Determine the (x, y) coordinate at the center of the cell enclosing the given text.  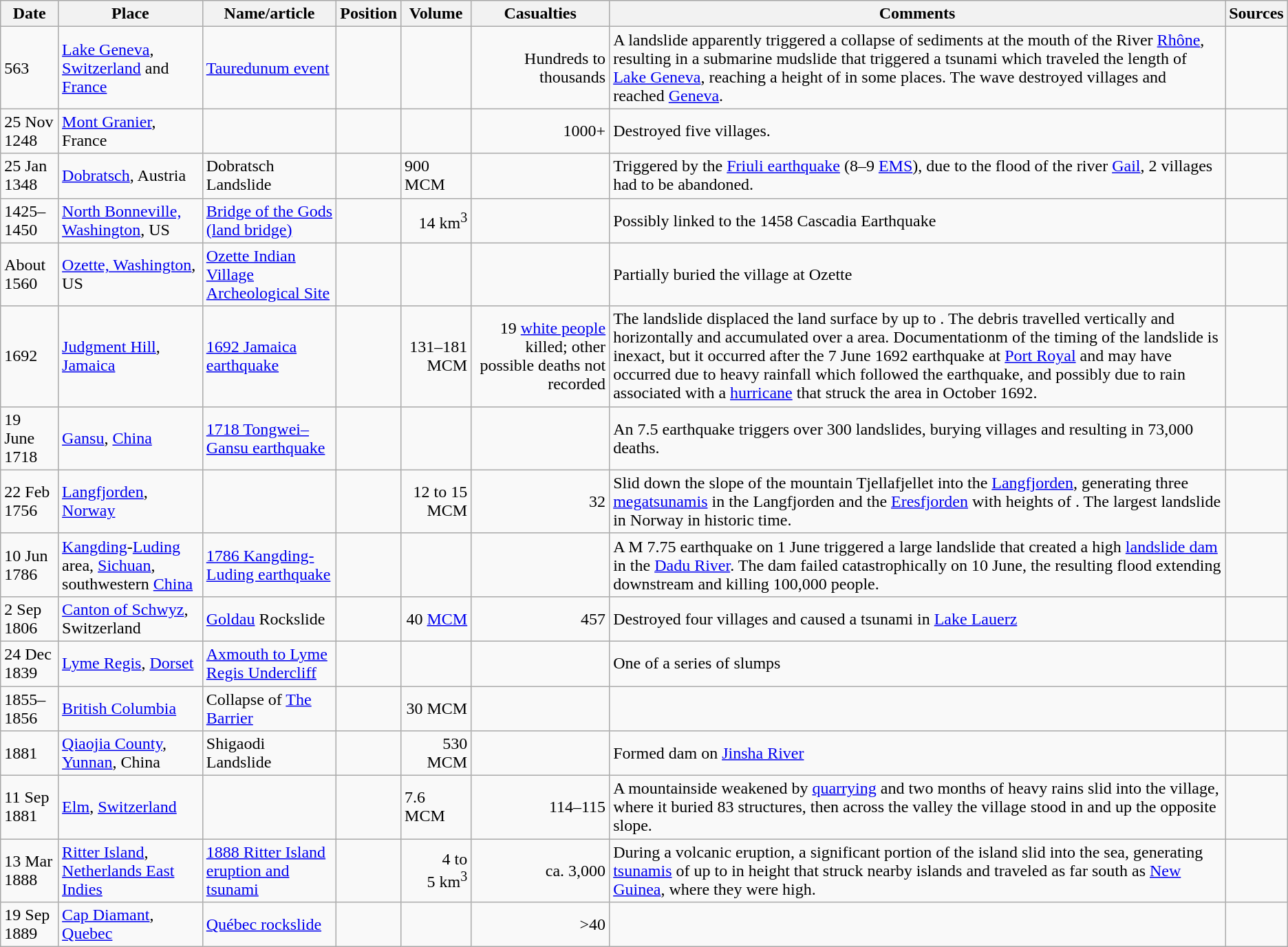
24 Dec 1839 (30, 663)
1692 Jamaica earthquake (270, 356)
Mont Granier, France (131, 131)
Langfjorden, Norway (131, 501)
Judgment Hill, Jamaica (131, 356)
Cap Diamant, Quebec (131, 924)
1425–1450 (30, 220)
32 (541, 501)
Date (30, 14)
Lyme Regis, Dorset (131, 663)
1692 (30, 356)
13 Mar 1888 (30, 871)
12 to 15 MCM (436, 501)
2 Sep 1806 (30, 619)
30 MCM (436, 708)
1786 Kangding-Luding earthquake (270, 565)
Hundreds to thousands (541, 67)
1000+ (541, 131)
Partially buried the village at Ozette (918, 274)
1888 Ritter Island eruption and tsunami (270, 871)
Formed dam on Jinsha River (918, 754)
Place (131, 14)
14 km3 (436, 220)
Volume (436, 14)
131–181 MCM (436, 356)
Goldau Rockslide (270, 619)
ca. 3,000 (541, 871)
Collapse of The Barrier (270, 708)
Destroyed four villages and caused a tsunami in Lake Lauerz (918, 619)
Axmouth to Lyme Regis Undercliff (270, 663)
25 Nov 1248 (30, 131)
19 Sep 1889 (30, 924)
Bridge of the Gods (land bridge) (270, 220)
Comments (918, 14)
Dobratsch Landslide (270, 176)
Dobratsch, Austria (131, 176)
457 (541, 619)
Destroyed five villages. (918, 131)
7.6 MCM (436, 807)
11 Sep 1881 (30, 807)
563 (30, 67)
530 MCM (436, 754)
Kangding-Luding area, Sichuan, southwestern China (131, 565)
Triggered by the Friuli earthquake (8–9 EMS), due to the flood of the river Gail, 2 villages had to be abandoned. (918, 176)
Qiaojia County, Yunnan, China (131, 754)
British Columbia (131, 708)
Elm, Switzerland (131, 807)
Gansu, China (131, 438)
1718 Tongwei–Gansu earthquake (270, 438)
19 June 1718 (30, 438)
114–115 (541, 807)
About 1560 (30, 274)
Casualties (541, 14)
1881 (30, 754)
Lake Geneva, Switzerland and France (131, 67)
4 to 5 km3 (436, 871)
>40 (541, 924)
19 white people killed; other possible deaths not recorded (541, 356)
One of a series of slumps (918, 663)
Ozette Indian Village Archeological Site (270, 274)
Tauredunum event (270, 67)
1855–1856 (30, 708)
40 MCM (436, 619)
Position (369, 14)
25 Jan 1348 (30, 176)
An 7.5 earthquake triggers over 300 landslides, burying villages and resulting in 73,000 deaths. (918, 438)
22 Feb 1756 (30, 501)
Sources (1256, 14)
North Bonneville, Washington, US (131, 220)
Ritter Island, Netherlands East Indies (131, 871)
10 Jun 1786 (30, 565)
Québec rockslide (270, 924)
900 MCM (436, 176)
Canton of Schwyz, Switzerland (131, 619)
Possibly linked to the 1458 Cascadia Earthquake (918, 220)
Ozette, Washington, US (131, 274)
Shigaodi Landslide (270, 754)
Name/article (270, 14)
